From the cell containing the given text, extract its center point as (x, y) coordinate. 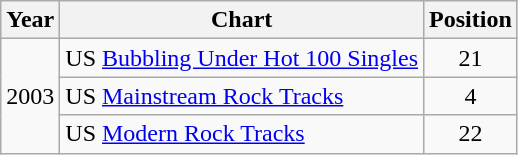
US Modern Rock Tracks (242, 134)
Position (471, 20)
4 (471, 96)
21 (471, 58)
Year (30, 20)
22 (471, 134)
2003 (30, 96)
Chart (242, 20)
US Mainstream Rock Tracks (242, 96)
US Bubbling Under Hot 100 Singles (242, 58)
